Detect which cell encompasses the target text, then output its [X, Y] center coordinate. 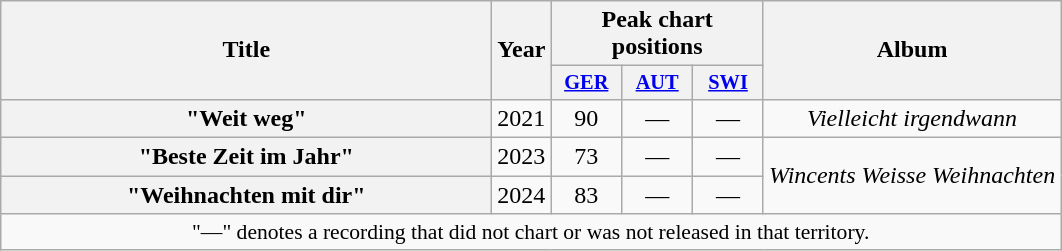
83 [586, 195]
Year [522, 50]
"Weihnachten mit dir" [246, 195]
Album [912, 50]
GER [586, 83]
Title [246, 50]
90 [586, 118]
SWI [728, 83]
Wincents Weisse Weihnachten [912, 176]
73 [586, 157]
Vielleicht irgendwann [912, 118]
"Weit weg" [246, 118]
Peak chart positions [658, 34]
2021 [522, 118]
AUT [658, 83]
"—" denotes a recording that did not chart or was not released in that territory. [531, 232]
"Beste Zeit im Jahr" [246, 157]
2023 [522, 157]
2024 [522, 195]
